Detect which cell encompasses the target text, then output its (x, y) center coordinate. 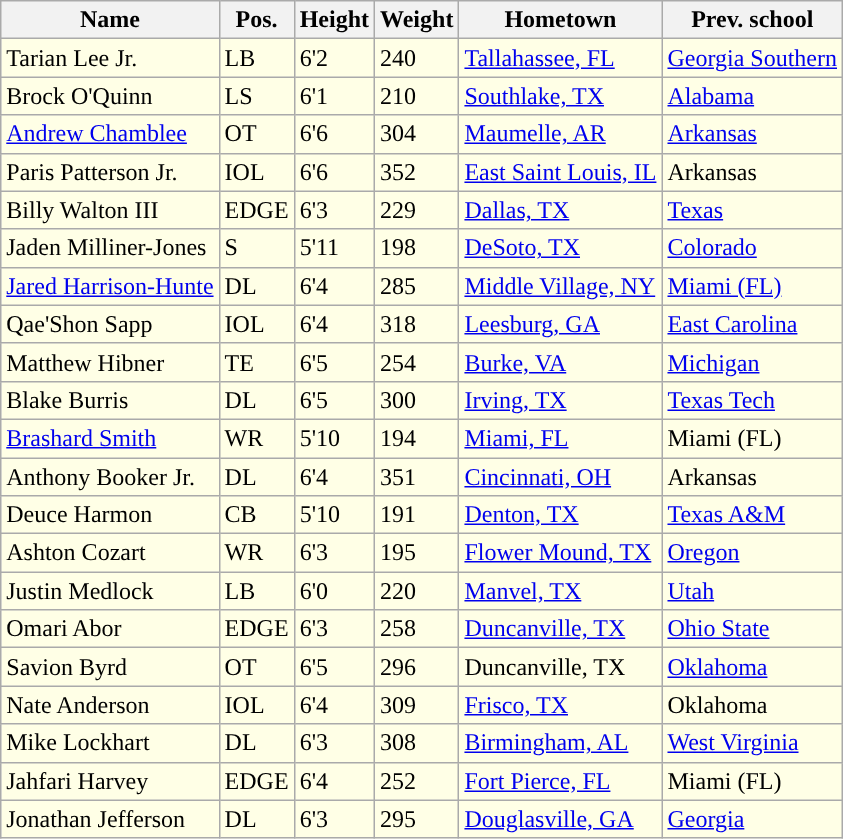
Manvel, TX (560, 591)
Blake Burris (110, 400)
Flower Mound, TX (560, 553)
Texas A&M (752, 515)
Mike Lockhart (110, 743)
Justin Medlock (110, 591)
Tallahassee, FL (560, 58)
352 (417, 172)
295 (417, 819)
304 (417, 134)
Cincinnati, OH (560, 477)
Frisco, TX (560, 705)
Irving, TX (560, 400)
Michigan (752, 362)
296 (417, 667)
Jared Harrison-Hunte (110, 286)
Height (334, 20)
DeSoto, TX (560, 248)
Omari Abor (110, 629)
285 (417, 286)
Ohio State (752, 629)
Weight (417, 20)
229 (417, 210)
Fort Pierce, FL (560, 781)
258 (417, 629)
Prev. school (752, 20)
5'11 (334, 248)
Deuce Harmon (110, 515)
S (256, 248)
Hometown (560, 20)
Leesburg, GA (560, 324)
Douglasville, GA (560, 819)
Birmingham, AL (560, 743)
191 (417, 515)
195 (417, 553)
Burke, VA (560, 362)
Billy Walton III (110, 210)
308 (417, 743)
Tarian Lee Jr. (110, 58)
Southlake, TX (560, 96)
Anthony Booker Jr. (110, 477)
Matthew Hibner (110, 362)
Ashton Cozart (110, 553)
Andrew Chamblee (110, 134)
Texas Tech (752, 400)
Qae'Shon Sapp (110, 324)
East Carolina (752, 324)
351 (417, 477)
240 (417, 58)
252 (417, 781)
Brock O'Quinn (110, 96)
West Virginia (752, 743)
Jonathan Jefferson (110, 819)
318 (417, 324)
Jahfari Harvey (110, 781)
Dallas, TX (560, 210)
300 (417, 400)
Savion Byrd (110, 667)
194 (417, 438)
198 (417, 248)
6'1 (334, 96)
254 (417, 362)
Brashard Smith (110, 438)
Name (110, 20)
Texas (752, 210)
TE (256, 362)
Utah (752, 591)
220 (417, 591)
Nate Anderson (110, 705)
East Saint Louis, IL (560, 172)
Denton, TX (560, 515)
Colorado (752, 248)
CB (256, 515)
Jaden Milliner-Jones (110, 248)
Oregon (752, 553)
210 (417, 96)
Georgia (752, 819)
Pos. (256, 20)
309 (417, 705)
6'0 (334, 591)
Miami, FL (560, 438)
6'2 (334, 58)
Middle Village, NY (560, 286)
Alabama (752, 96)
LS (256, 96)
Paris Patterson Jr. (110, 172)
Maumelle, AR (560, 134)
Georgia Southern (752, 58)
